Return [X, Y] of the center of cell containing provided text 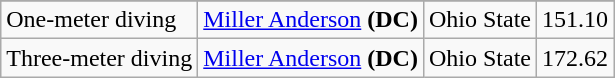
Three-meter diving [100, 58]
One-meter diving [100, 20]
151.10 [576, 20]
172.62 [576, 58]
